Detect which cell encompasses the target text, then output its [X, Y] center coordinate. 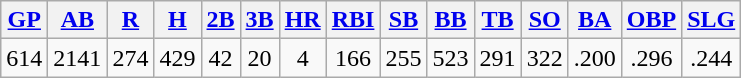
291 [498, 58]
274 [130, 58]
GP [24, 20]
BB [450, 20]
3B [260, 20]
.244 [712, 58]
42 [220, 58]
RBI [353, 20]
20 [260, 58]
.296 [651, 58]
AB [78, 20]
614 [24, 58]
4 [302, 58]
SLG [712, 20]
2B [220, 20]
R [130, 20]
H [178, 20]
255 [404, 58]
429 [178, 58]
523 [450, 58]
SB [404, 20]
TB [498, 20]
HR [302, 20]
2141 [78, 58]
322 [544, 58]
OBP [651, 20]
SO [544, 20]
166 [353, 58]
BA [594, 20]
.200 [594, 58]
